Return the [X, Y] coordinate for the center point of the cell that contains the specified text.  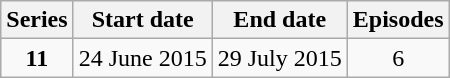
Episodes [398, 20]
End date [280, 20]
11 [37, 58]
6 [398, 58]
Series [37, 20]
29 July 2015 [280, 58]
Start date [142, 20]
24 June 2015 [142, 58]
